Locate the cell with the specified text and output its [x, y] center coordinate. 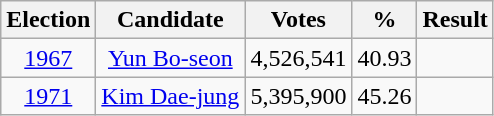
4,526,541 [298, 58]
1967 [48, 58]
Votes [298, 20]
Election [48, 20]
40.93 [384, 58]
Result [455, 20]
Yun Bo-seon [170, 58]
1971 [48, 96]
% [384, 20]
Kim Dae-jung [170, 96]
Candidate [170, 20]
5,395,900 [298, 96]
45.26 [384, 96]
